Locate the cell with the specified text and output its [X, Y] center coordinate. 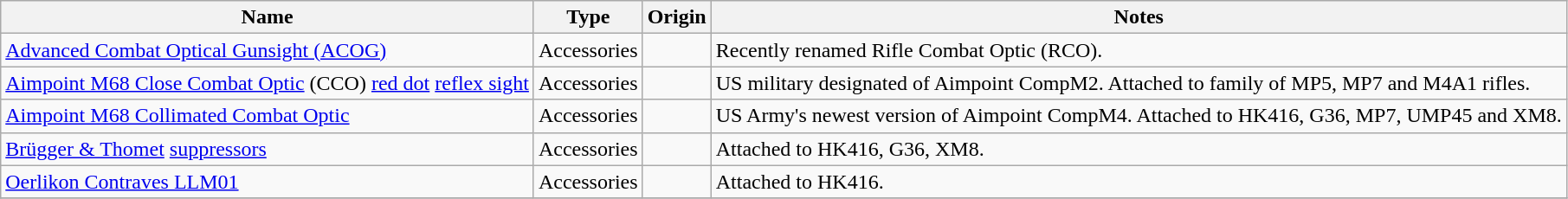
US Army's newest version of Aimpoint CompM4. Attached to HK416, G36, MP7, UMP45 and XM8. [1139, 116]
Recently renamed Rifle Combat Optic (RCO). [1139, 50]
Name [268, 17]
Brügger & Thomet suppressors [268, 149]
US military designated of Aimpoint CompM2. Attached to family of MP5, MP7 and M4A1 rifles. [1139, 83]
Aimpoint M68 Close Combat Optic (CCO) red dot reflex sight [268, 83]
Origin [677, 17]
Type [588, 17]
Advanced Combat Optical Gunsight (ACOG) [268, 50]
Attached to HK416, G36, XM8. [1139, 149]
Notes [1139, 17]
Oerlikon Contraves LLM01 [268, 182]
Aimpoint M68 Collimated Combat Optic [268, 116]
Attached to HK416. [1139, 182]
